Identify which cell holds the provided text, then report its (x, y) central coordinate. 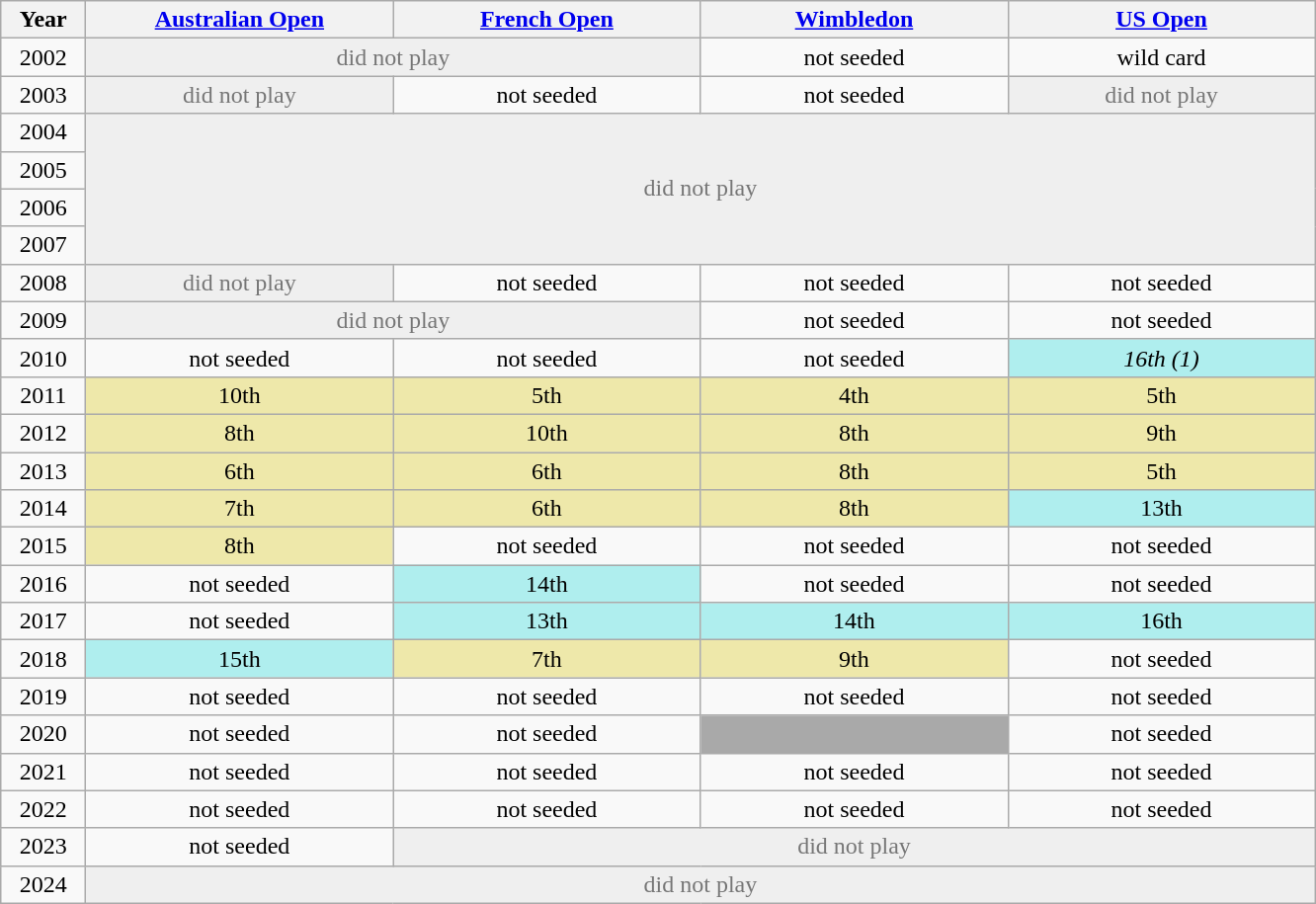
2018 (43, 659)
2008 (43, 283)
Year (43, 20)
2004 (43, 132)
2019 (43, 697)
16th (1162, 621)
2014 (43, 509)
2017 (43, 621)
2022 (43, 809)
wild card (1162, 57)
2015 (43, 546)
2007 (43, 245)
2016 (43, 584)
2010 (43, 358)
2005 (43, 170)
2020 (43, 734)
2009 (43, 320)
2012 (43, 433)
US Open (1162, 20)
2013 (43, 471)
15th (239, 659)
2003 (43, 95)
Australian Open (239, 20)
2021 (43, 772)
2002 (43, 57)
French Open (547, 20)
Wimbledon (854, 20)
16th (1) (1162, 358)
4th (854, 395)
2011 (43, 395)
2024 (43, 884)
2006 (43, 207)
2023 (43, 847)
